Identify which cell holds the provided text, then report its (x, y) central coordinate. 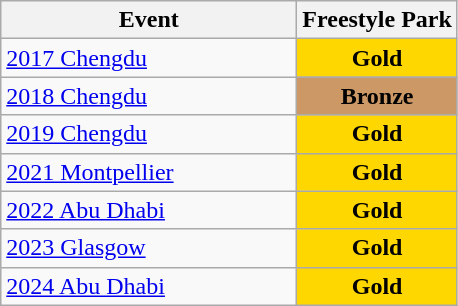
Bronze (378, 96)
2019 Chengdu (149, 134)
2018 Chengdu (149, 96)
2022 Abu Dhabi (149, 210)
2024 Abu Dhabi (149, 286)
2017 Chengdu (149, 58)
2021 Montpellier (149, 172)
Event (149, 20)
2023 Glasgow (149, 248)
Freestyle Park (378, 20)
